Find where the given text appears and provide that cell's center as [X, Y] coordinate. 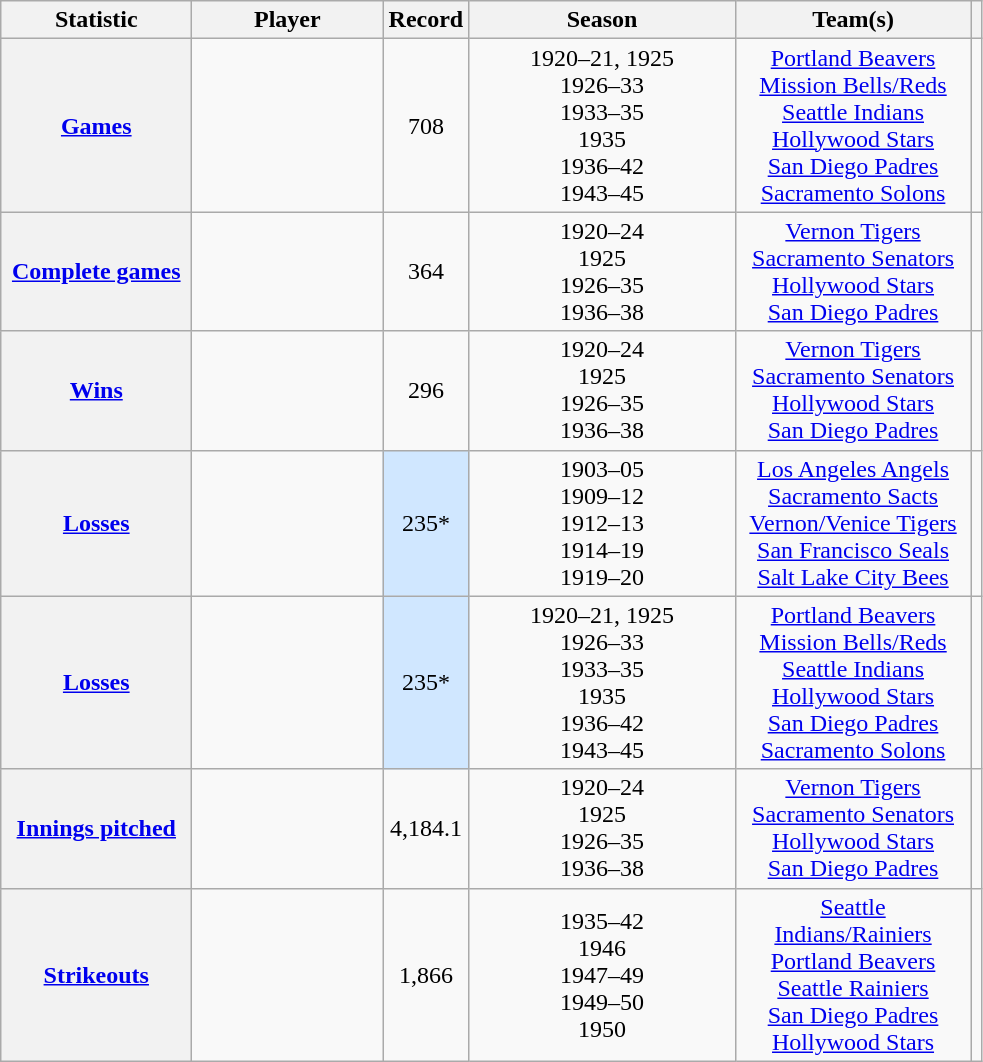
Innings pitched [96, 828]
Games [96, 126]
Wins [96, 390]
1935–4219461947–491949–501950 [602, 974]
Record [426, 20]
Season [602, 20]
Strikeouts [96, 974]
1903–051909–121912–131914–191919–20 [602, 523]
Statistic [96, 20]
296 [426, 390]
Complete games [96, 272]
Los Angeles AngelsSacramento SactsVernon/Venice TigersSan Francisco SealsSalt Lake City Bees [853, 523]
1,866 [426, 974]
Player [288, 20]
708 [426, 126]
Team(s) [853, 20]
Seattle Indians/RainiersPortland BeaversSeattle RainiersSan Diego PadresHollywood Stars [853, 974]
4,184.1 [426, 828]
364 [426, 272]
